Scan for the cell matching the given text and deliver its [x, y] coordinate at center. 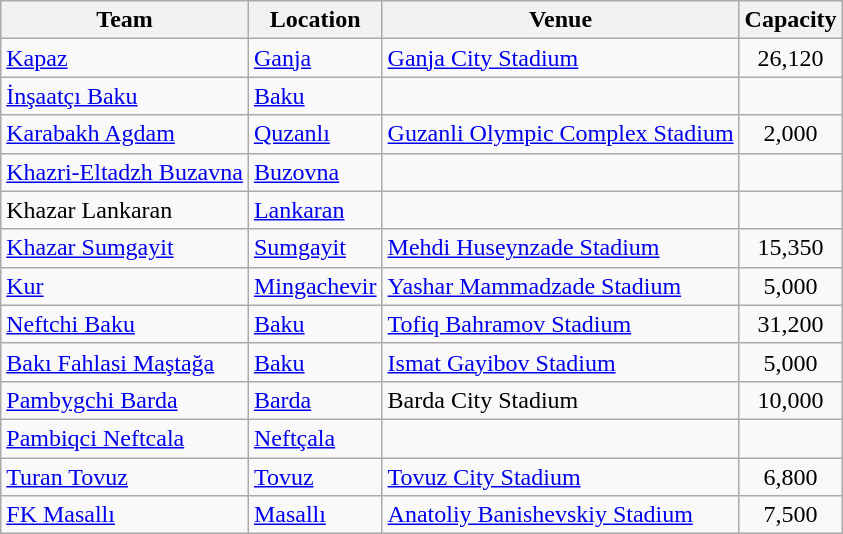
Barda [315, 400]
Mehdi Huseynzade Stadium [560, 248]
10,000 [790, 400]
Khazar Lankaran [125, 210]
Karabakh Agdam [125, 134]
Pambygchi Barda [125, 400]
Ganja [315, 58]
Tovuz [315, 477]
Khazri-Eltadzh Buzavna [125, 172]
26,120 [790, 58]
2,000 [790, 134]
7,500 [790, 515]
Ismat Gayibov Stadium [560, 362]
Turan Tovuz [125, 477]
Tovuz City Stadium [560, 477]
Pambiqci Neftcala [125, 438]
31,200 [790, 324]
Buzovna [315, 172]
İnşaatçı Baku [125, 96]
Guzanli Olympic Complex Stadium [560, 134]
Ganja City Stadium [560, 58]
Kur [125, 286]
Mingachevir [315, 286]
Barda City Stadium [560, 400]
Venue [560, 20]
Neftchi Baku [125, 324]
Quzanlı [315, 134]
Anatoliy Banishevskiy Stadium [560, 515]
Tofiq Bahramov Stadium [560, 324]
Lankaran [315, 210]
Neftçala [315, 438]
Sumgayit [315, 248]
15,350 [790, 248]
Team [125, 20]
Masallı [315, 515]
6,800 [790, 477]
Yashar Mammadzade Stadium [560, 286]
Capacity [790, 20]
Khazar Sumgayit [125, 248]
Kapaz [125, 58]
Bakı Fahlasi Maştağa [125, 362]
FK Masallı [125, 515]
Location [315, 20]
